Locate the cell with the specified text and output its (X, Y) center coordinate. 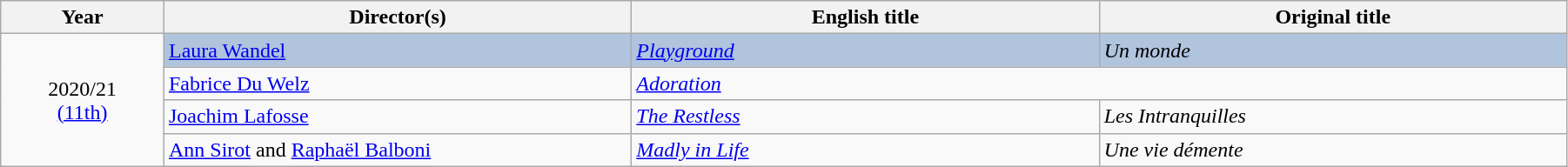
Adoration (1100, 83)
Madly in Life (865, 150)
Director(s) (397, 17)
2020/21(11th) (83, 100)
Les Intranquilles (1333, 117)
Un monde (1333, 50)
Joachim Lafosse (397, 117)
Fabrice Du Welz (397, 83)
English title (865, 17)
The Restless (865, 117)
Year (83, 17)
Laura Wandel (397, 50)
Une vie démente (1333, 150)
Ann Sirot and Raphaël Balboni (397, 150)
Playground (865, 50)
Original title (1333, 17)
